Pinpoint the cell where the given text exists, returning its (x, y) midpoint coordinate. 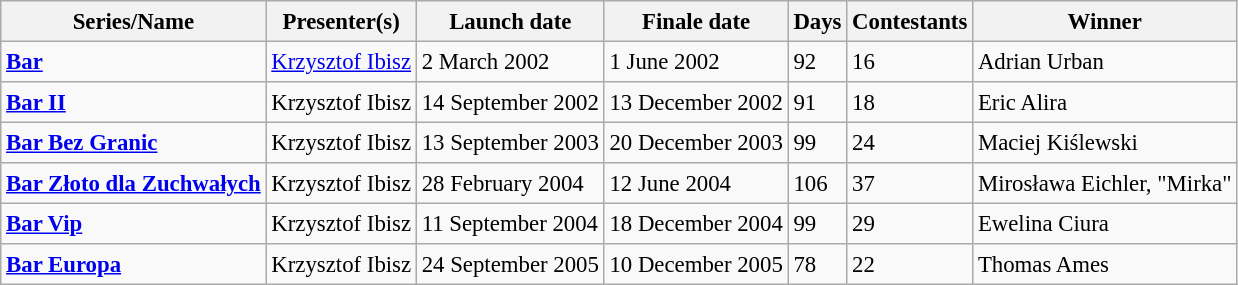
Contestants (910, 22)
28 February 2004 (510, 184)
Bar II (134, 102)
78 (818, 264)
Winner (1105, 22)
Adrian Urban (1105, 62)
Presenter(s) (341, 22)
Bar (134, 62)
106 (818, 184)
Series/Name (134, 22)
29 (910, 224)
Bar Bez Granic (134, 144)
20 December 2003 (696, 144)
14 September 2002 (510, 102)
Launch date (510, 22)
22 (910, 264)
Thomas Ames (1105, 264)
18 December 2004 (696, 224)
92 (818, 62)
Days (818, 22)
1 June 2002 (696, 62)
13 September 2003 (510, 144)
Maciej Kiślewski (1105, 144)
13 December 2002 (696, 102)
Mirosława Eichler, "Mirka" (1105, 184)
Ewelina Ciura (1105, 224)
2 March 2002 (510, 62)
Bar Europa (134, 264)
Bar Vip (134, 224)
Eric Alira (1105, 102)
Finale date (696, 22)
Bar Złoto dla Zuchwałych (134, 184)
10 December 2005 (696, 264)
16 (910, 62)
37 (910, 184)
18 (910, 102)
24 September 2005 (510, 264)
91 (818, 102)
24 (910, 144)
12 June 2004 (696, 184)
11 September 2004 (510, 224)
